Search for the cell housing the specified text and yield its [X, Y] center coordinate. 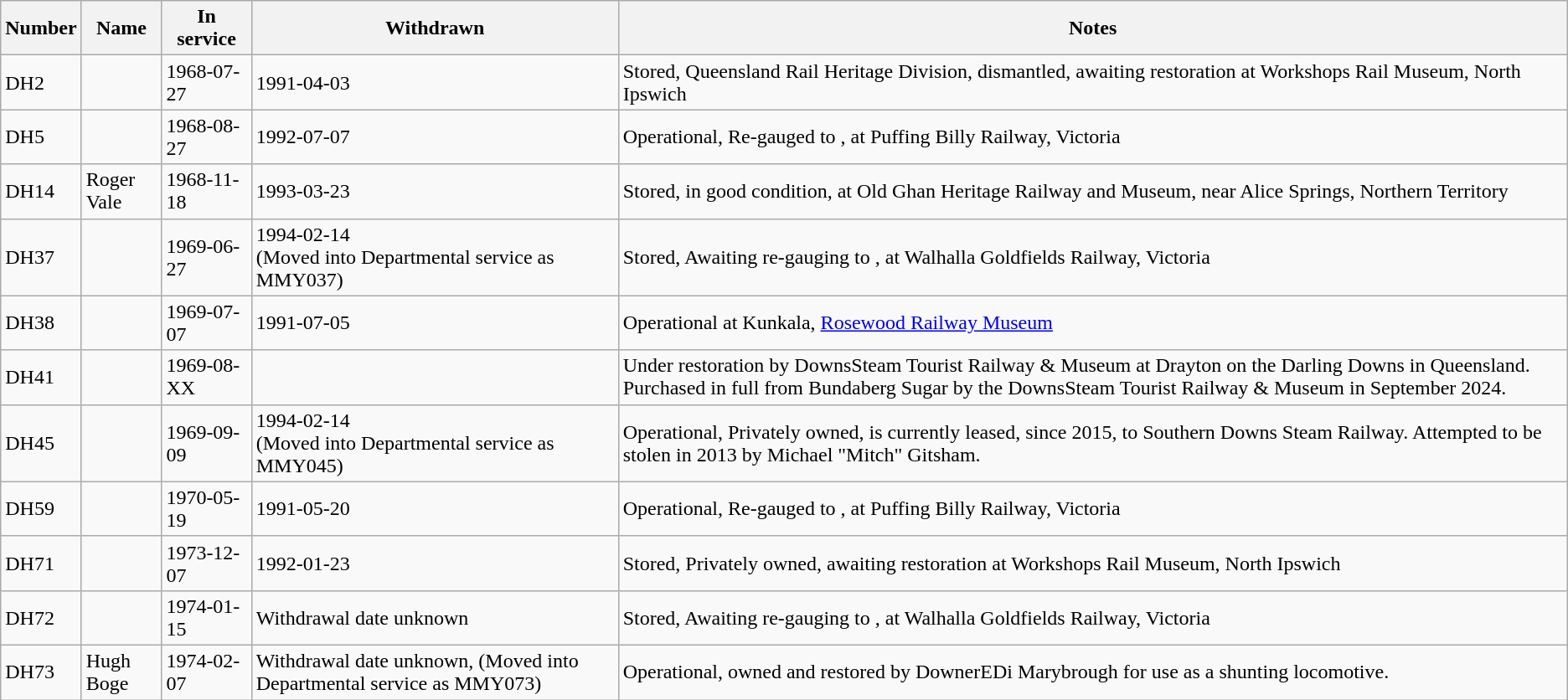
Stored, Queensland Rail Heritage Division, dismantled, awaiting restoration at Workshops Rail Museum, North Ipswich [1092, 82]
DH72 [41, 618]
DH14 [41, 191]
1974-01-15 [206, 618]
DH73 [41, 672]
1974-02-07 [206, 672]
1968-07-27 [206, 82]
DH71 [41, 563]
1969-09-09 [206, 443]
Hugh Boge [121, 672]
Operational at Kunkala, Rosewood Railway Museum [1092, 323]
DH5 [41, 137]
1969-07-07 [206, 323]
In service [206, 28]
Operational, owned and restored by DownerEDi Marybrough for use as a shunting locomotive. [1092, 672]
1969-06-27 [206, 257]
1992-01-23 [435, 563]
1968-08-27 [206, 137]
1993-03-23 [435, 191]
DH41 [41, 377]
Stored, Privately owned, awaiting restoration at Workshops Rail Museum, North Ipswich [1092, 563]
1968-11-18 [206, 191]
DH59 [41, 509]
Withdrawal date unknown, (Moved into Departmental service as MMY073) [435, 672]
1969-08-XX [206, 377]
Withdrawn [435, 28]
Roger Vale [121, 191]
Stored, in good condition, at Old Ghan Heritage Railway and Museum, near Alice Springs, Northern Territory [1092, 191]
DH38 [41, 323]
1991-04-03 [435, 82]
Withdrawal date unknown [435, 618]
Name [121, 28]
1973-12-07 [206, 563]
DH2 [41, 82]
1970-05-19 [206, 509]
1994-02-14(Moved into Departmental service as MMY037) [435, 257]
1991-07-05 [435, 323]
1992-07-07 [435, 137]
1991-05-20 [435, 509]
Number [41, 28]
1994-02-14(Moved into Departmental service as MMY045) [435, 443]
DH37 [41, 257]
DH45 [41, 443]
Notes [1092, 28]
